From the cell containing the given text, extract its center point as [x, y] coordinate. 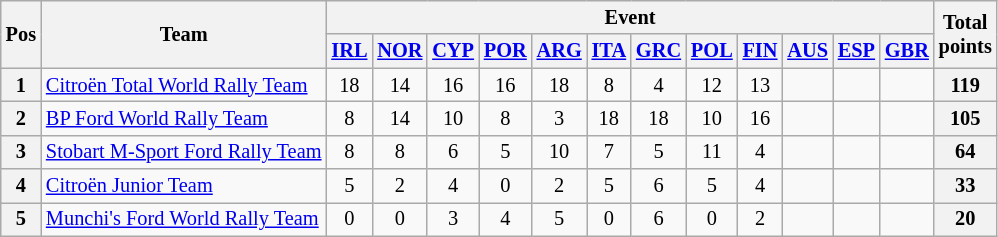
Citroën Total World Rally Team [184, 85]
ARG [560, 51]
BP Ford World Rally Team [184, 118]
NOR [400, 51]
Team [184, 34]
7 [609, 152]
CYP [453, 51]
GBR [907, 51]
AUS [807, 51]
IRL [349, 51]
Totalpoints [966, 34]
Pos [21, 34]
POR [506, 51]
20 [966, 219]
Munchi's Ford World Rally Team [184, 219]
ITA [609, 51]
Citroën Junior Team [184, 186]
ESP [856, 51]
POL [712, 51]
13 [760, 85]
Event [630, 17]
119 [966, 85]
GRC [658, 51]
33 [966, 186]
105 [966, 118]
Stobart M-Sport Ford Rally Team [184, 152]
12 [712, 85]
FIN [760, 51]
1 [21, 85]
64 [966, 152]
11 [712, 152]
